Search for the cell housing the specified text and yield its [X, Y] center coordinate. 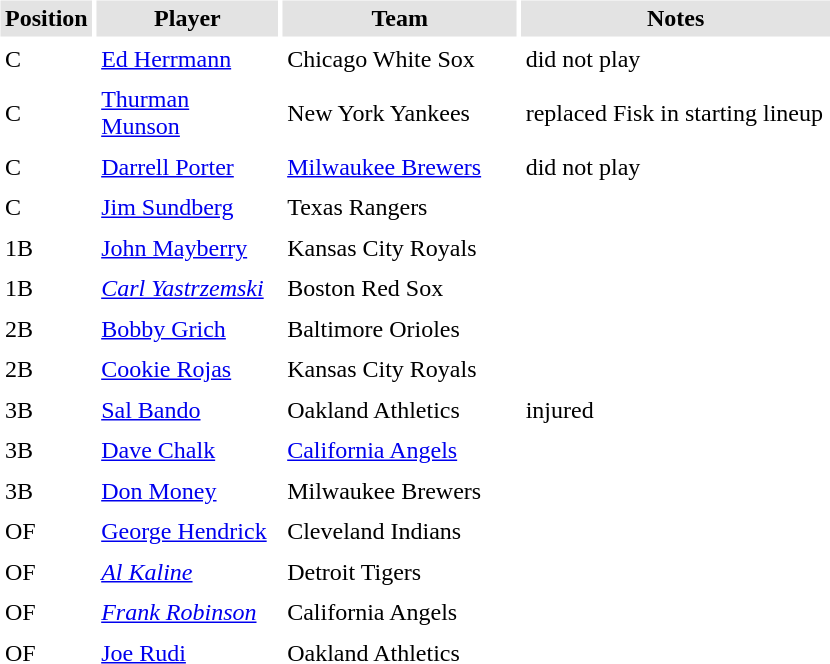
Boston Red Sox [400, 288]
replaced Fisk in starting lineup [676, 114]
Position [46, 18]
Carl Yastrzemski [188, 288]
Cleveland Indians [400, 532]
Frank Robinson [188, 612]
injured [676, 410]
Player [188, 18]
Sal Bando [188, 410]
Darrell Porter [188, 167]
Detroit Tigers [400, 572]
Chicago White Sox [400, 59]
Ed Herrmann [188, 59]
Oakland Athletics [400, 410]
Al Kaline [188, 572]
John Mayberry [188, 248]
Team [400, 18]
Notes [676, 18]
Baltimore Orioles [400, 329]
New York Yankees [400, 114]
Texas Rangers [400, 208]
George Hendrick [188, 532]
Jim Sundberg [188, 208]
Bobby Grich [188, 329]
Thurman Munson [188, 114]
Dave Chalk [188, 450]
Cookie Rojas [188, 370]
Don Money [188, 491]
